Return the (x, y) coordinate for the center point of the cell that contains the specified text.  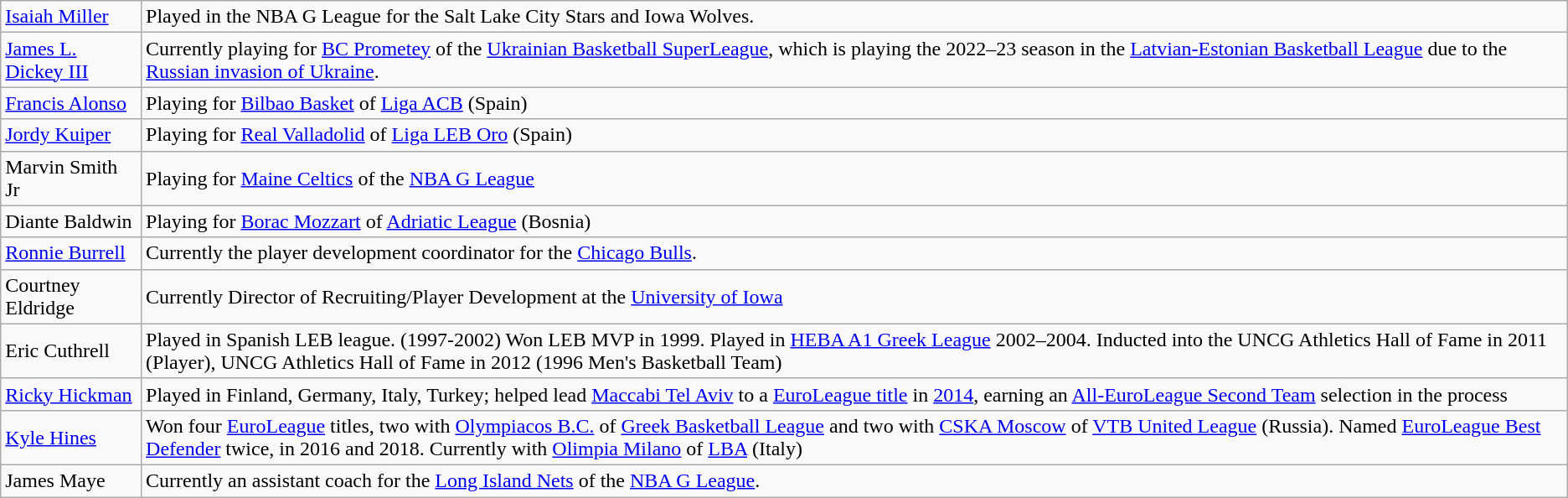
Currently Director of Recruiting/Player Development at the University of Iowa (854, 297)
Playing for Maine Celtics of the NBA G League (854, 178)
Ronnie Burrell (71, 253)
Playing for Real Valladolid of Liga LEB Oro (Spain) (854, 135)
James L. Dickey III (71, 60)
Jordy Kuiper (71, 135)
Diante Baldwin (71, 221)
Marvin Smith Jr (71, 178)
Eric Cuthrell (71, 350)
Isaiah Miller (71, 17)
Francis Alonso (71, 103)
Playing for Borac Mozzart of Adriatic League (Bosnia) (854, 221)
James Maye (71, 480)
Played in the NBA G League for the Salt Lake City Stars and Iowa Wolves. (854, 17)
Courtney Eldridge (71, 297)
Currently an assistant coach for the Long Island Nets of the NBA G League. (854, 480)
Currently the player development coordinator for the Chicago Bulls. (854, 253)
Kyle Hines (71, 438)
Playing for Bilbao Basket of Liga ACB (Spain) (854, 103)
Ricky Hickman (71, 394)
